Provide the [X, Y] coordinate of the cell's center where the given text is located.  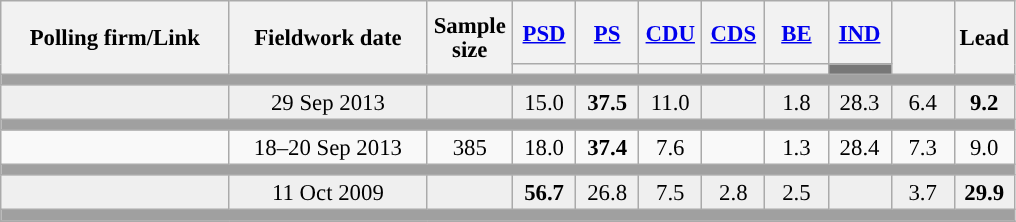
29.9 [984, 194]
Polling firm/Link [115, 38]
1.3 [796, 148]
1.8 [796, 102]
PSD [544, 32]
9.0 [984, 148]
28.4 [860, 148]
BE [796, 32]
PS [608, 32]
CDU [670, 32]
385 [470, 148]
28.3 [860, 102]
18.0 [544, 148]
18–20 Sep 2013 [328, 148]
29 Sep 2013 [328, 102]
15.0 [544, 102]
11.0 [670, 102]
37.4 [608, 148]
56.7 [544, 194]
2.5 [796, 194]
7.6 [670, 148]
37.5 [608, 102]
11 Oct 2009 [328, 194]
IND [860, 32]
26.8 [608, 194]
Lead [984, 38]
7.5 [670, 194]
6.4 [922, 102]
Sample size [470, 38]
CDS [734, 32]
7.3 [922, 148]
3.7 [922, 194]
2.8 [734, 194]
Fieldwork date [328, 38]
9.2 [984, 102]
